Determine the (X, Y) coordinate at the center of the cell enclosing the given text.  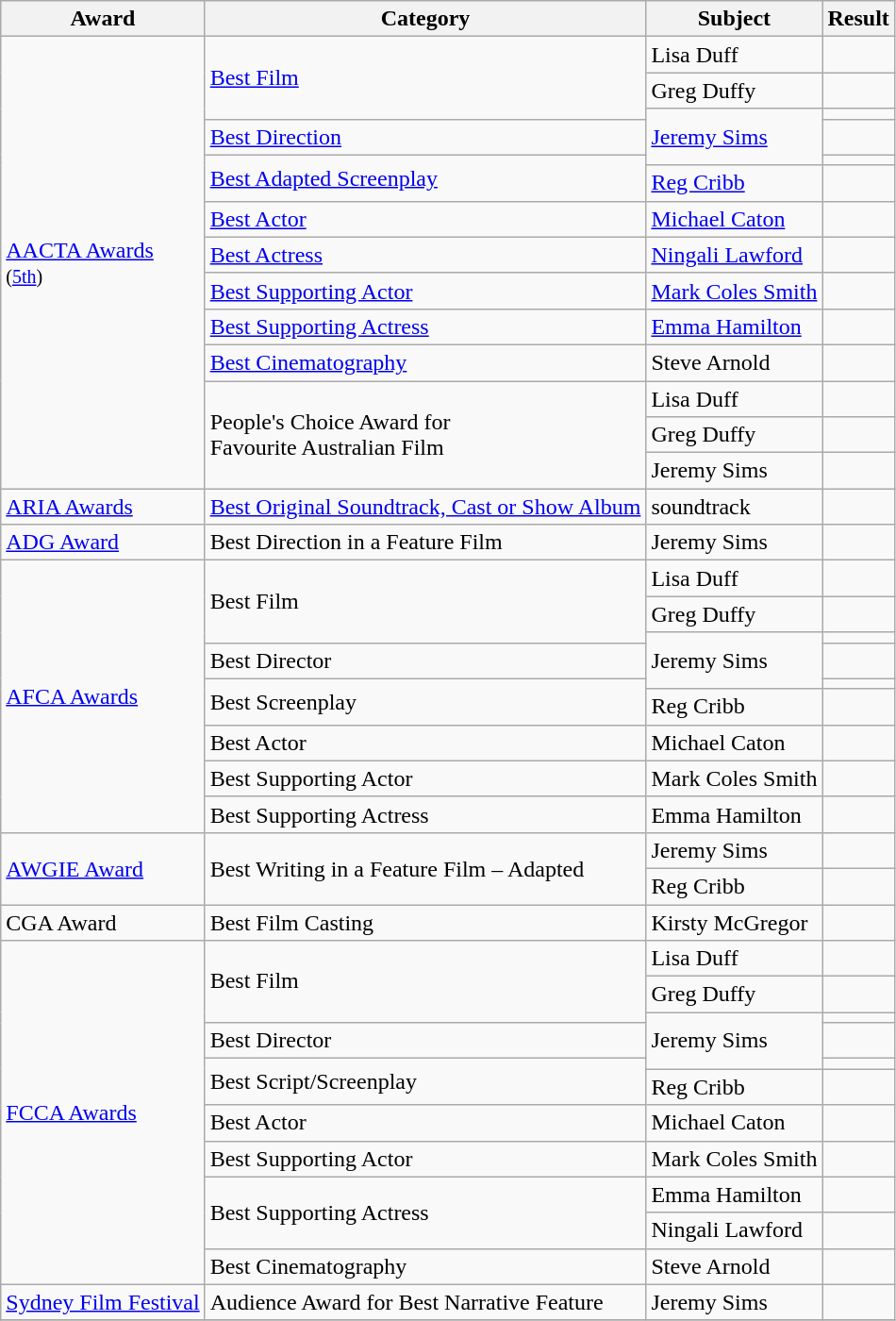
Subject (734, 19)
Best Adapted Screenplay (425, 177)
soundtrack (734, 507)
Audience Award for Best Narrative Feature (425, 1302)
Kirsty McGregor (734, 922)
Award (103, 19)
ADG Award (103, 543)
CGA Award (103, 922)
ARIA Awards (103, 507)
Best Screenplay (425, 702)
FCCA Awards (103, 1113)
AACTA Awards(5th) (103, 262)
Best Original Soundtrack, Cast or Show Album (425, 507)
Sydney Film Festival (103, 1302)
Best Actress (425, 255)
AFCA Awards (103, 696)
Best Direction (425, 137)
Category (425, 19)
People's Choice Award forFavourite Australian Film (425, 435)
Best Direction in a Feature Film (425, 543)
Result (858, 19)
Best Film Casting (425, 922)
AWGIE Award (103, 868)
Best Script/Screenplay (425, 1081)
Best Writing in a Feature Film – Adapted (425, 868)
